Provide the (x, y) coordinate of the cell's center where the given text is located.  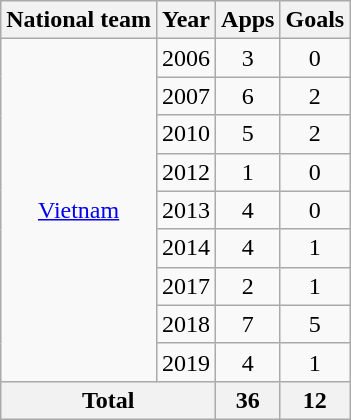
6 (248, 96)
2013 (186, 210)
Total (108, 400)
12 (315, 400)
National team (79, 20)
3 (248, 58)
7 (248, 324)
Apps (248, 20)
Vietnam (79, 210)
Year (186, 20)
2018 (186, 324)
36 (248, 400)
Goals (315, 20)
2019 (186, 362)
2010 (186, 134)
2012 (186, 172)
2006 (186, 58)
2017 (186, 286)
2014 (186, 248)
2007 (186, 96)
